Return the (x, y) coordinate for the center point of the cell that contains the specified text.  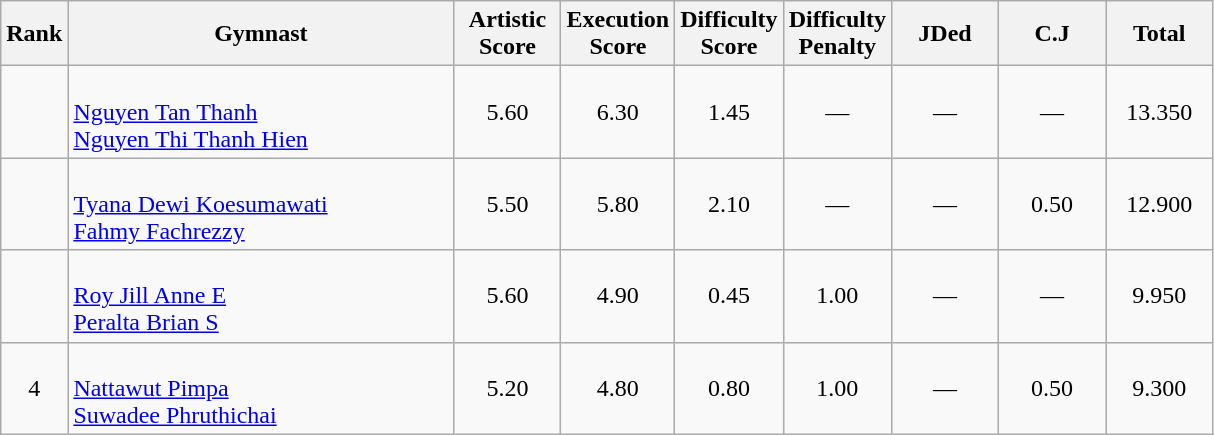
Nattawut PimpaSuwadee Phruthichai (261, 388)
0.45 (729, 296)
6.30 (618, 112)
Execution Score (618, 34)
5.50 (508, 204)
1.45 (729, 112)
Gymnast (261, 34)
13.350 (1160, 112)
4.80 (618, 388)
Difficulty Penalty (837, 34)
C.J (1052, 34)
Rank (34, 34)
4.90 (618, 296)
5.80 (618, 204)
12.900 (1160, 204)
0.80 (729, 388)
4 (34, 388)
Nguyen Tan ThanhNguyen Thi Thanh Hien (261, 112)
Total (1160, 34)
Difficulty Score (729, 34)
Roy Jill Anne EPeralta Brian S (261, 296)
Artistic Score (508, 34)
9.950 (1160, 296)
5.20 (508, 388)
JDed (944, 34)
2.10 (729, 204)
9.300 (1160, 388)
Tyana Dewi KoesumawatiFahmy Fachrezzy (261, 204)
